Determine the [x, y] coordinate at the center of the cell enclosing the given text.  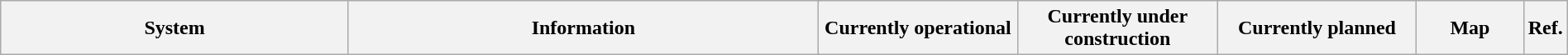
Currently planned [1317, 28]
Map [1470, 28]
Currently operational [918, 28]
Currently under construction [1117, 28]
Ref. [1545, 28]
Information [583, 28]
System [175, 28]
